Output the [X, Y] coordinate of the center of the cell containing the given text.  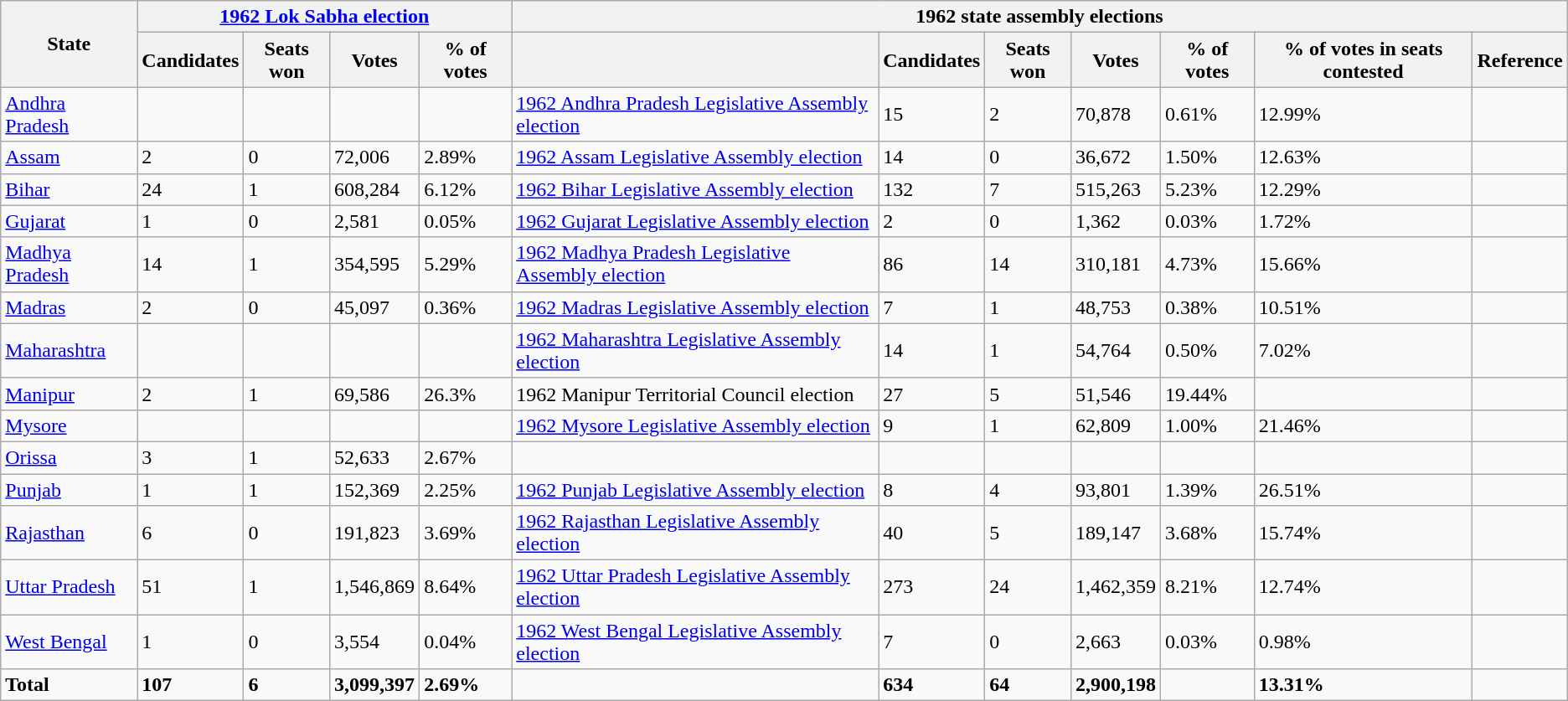
0.04% [466, 642]
2.25% [466, 490]
1962 Lok Sabha election [325, 17]
1962 Gujarat Legislative Assembly election [695, 221]
72,006 [375, 157]
2,581 [375, 221]
1962 Assam Legislative Assembly election [695, 157]
0.36% [466, 307]
15.74% [1364, 533]
0.05% [466, 221]
107 [191, 685]
13.31% [1364, 685]
Maharashtra [69, 350]
5.29% [466, 265]
191,823 [375, 533]
27 [931, 394]
Mysore [69, 425]
26.3% [466, 394]
1962 Maharashtra Legislative Assembly election [695, 350]
189,147 [1116, 533]
2,900,198 [1116, 685]
1962 Madras Legislative Assembly election [695, 307]
8.21% [1207, 588]
8.64% [466, 588]
132 [931, 189]
2.69% [466, 685]
3.69% [466, 533]
0.98% [1364, 642]
1962 Mysore Legislative Assembly election [695, 425]
3 [191, 457]
48,753 [1116, 307]
40 [931, 533]
0.50% [1207, 350]
7.02% [1364, 350]
45,097 [375, 307]
1.50% [1207, 157]
2.89% [466, 157]
Reference [1519, 60]
3,554 [375, 642]
634 [931, 685]
Gujarat [69, 221]
1962 West Bengal Legislative Assembly election [695, 642]
2,663 [1116, 642]
608,284 [375, 189]
51,546 [1116, 394]
515,263 [1116, 189]
Madhya Pradesh [69, 265]
52,633 [375, 457]
% of votes in seats contested [1364, 60]
Assam [69, 157]
15.66% [1364, 265]
12.74% [1364, 588]
36,672 [1116, 157]
69,586 [375, 394]
1,546,869 [375, 588]
26.51% [1364, 490]
54,764 [1116, 350]
15 [931, 114]
1962 state assembly elections [1040, 17]
1.00% [1207, 425]
4.73% [1207, 265]
2.67% [466, 457]
1.39% [1207, 490]
19.44% [1207, 394]
93,801 [1116, 490]
1962 Rajasthan Legislative Assembly election [695, 533]
12.63% [1364, 157]
4 [1029, 490]
Total [69, 685]
273 [931, 588]
1962 Punjab Legislative Assembly election [695, 490]
1,362 [1116, 221]
1962 Madhya Pradesh Legislative Assembly election [695, 265]
3,099,397 [375, 685]
21.46% [1364, 425]
1962 Uttar Pradesh Legislative Assembly election [695, 588]
1962 Andhra Pradesh Legislative Assembly election [695, 114]
70,878 [1116, 114]
62,809 [1116, 425]
12.29% [1364, 189]
354,595 [375, 265]
64 [1029, 685]
1962 Manipur Territorial Council election [695, 394]
Madras [69, 307]
1,462,359 [1116, 588]
Rajasthan [69, 533]
9 [931, 425]
5.23% [1207, 189]
6.12% [466, 189]
0.38% [1207, 307]
12.99% [1364, 114]
3.68% [1207, 533]
Uttar Pradesh [69, 588]
8 [931, 490]
Orissa [69, 457]
Manipur [69, 394]
1962 Bihar Legislative Assembly election [695, 189]
Bihar [69, 189]
1.72% [1364, 221]
86 [931, 265]
Punjab [69, 490]
152,369 [375, 490]
State [69, 44]
51 [191, 588]
310,181 [1116, 265]
Andhra Pradesh [69, 114]
West Bengal [69, 642]
10.51% [1364, 307]
0.61% [1207, 114]
